Return [x, y] of the center of cell containing provided text 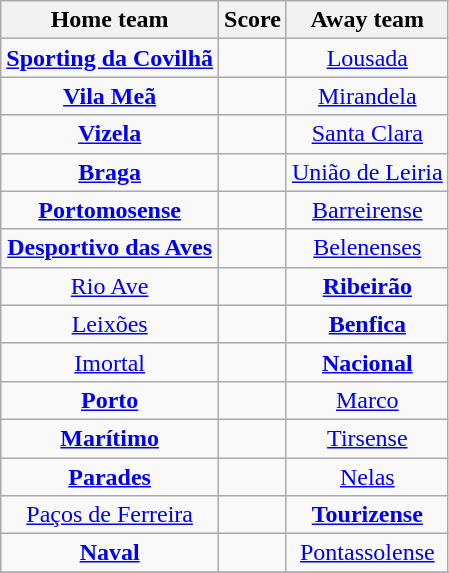
Mirandela [367, 96]
Ribeirão [367, 286]
Naval [110, 553]
Home team [110, 20]
Tourizense [367, 515]
Benfica [367, 324]
Vila Meã [110, 96]
Nelas [367, 477]
Braga [110, 172]
Paços de Ferreira [110, 515]
Score [253, 20]
Lousada [367, 58]
Tirsense [367, 438]
Marítimo [110, 438]
Porto [110, 400]
Imortal [110, 362]
Santa Clara [367, 134]
Marco [367, 400]
Belenenses [367, 248]
Leixões [110, 324]
União de Leiria [367, 172]
Rio Ave [110, 286]
Sporting da Covilhã [110, 58]
Pontassolense [367, 553]
Portomosense [110, 210]
Desportivo das Aves [110, 248]
Vizela [110, 134]
Barreirense [367, 210]
Away team [367, 20]
Parades [110, 477]
Nacional [367, 362]
